Pinpoint the cell where the given text exists, returning its [x, y] midpoint coordinate. 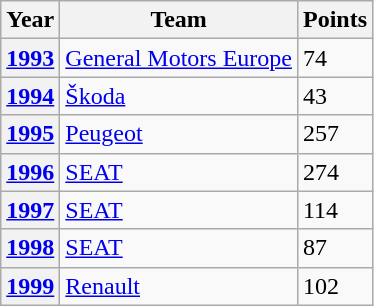
1994 [30, 96]
General Motors Europe [179, 58]
114 [334, 210]
1997 [30, 210]
Points [334, 20]
Renault [179, 286]
1996 [30, 172]
87 [334, 248]
Škoda [179, 96]
1993 [30, 58]
257 [334, 134]
Team [179, 20]
274 [334, 172]
43 [334, 96]
102 [334, 286]
1999 [30, 286]
Year [30, 20]
74 [334, 58]
Peugeot [179, 134]
1995 [30, 134]
1998 [30, 248]
